Determine the (X, Y) coordinate at the center of the cell enclosing the given text.  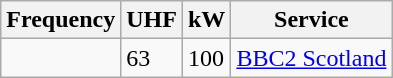
Frequency (61, 20)
63 (152, 58)
BBC2 Scotland (312, 58)
kW (206, 20)
100 (206, 58)
Service (312, 20)
UHF (152, 20)
